Find where the given text appears and provide that cell's center as (x, y) coordinate. 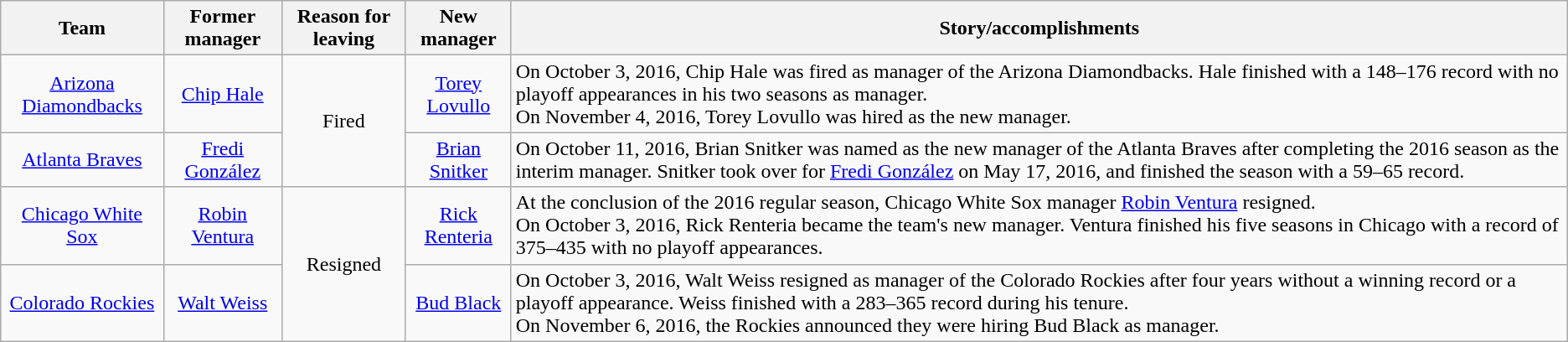
Torey Lovullo (458, 94)
Reason for leaving (343, 28)
Chicago White Sox (82, 225)
Fredi González (223, 159)
Arizona Diamondbacks (82, 94)
Colorado Rockies (82, 303)
Team (82, 28)
Bud Black (458, 303)
Former manager (223, 28)
Story/accomplishments (1039, 28)
Rick Renteria (458, 225)
Atlanta Braves (82, 159)
Fired (343, 121)
New manager (458, 28)
Brian Snitker (458, 159)
Resigned (343, 264)
Walt Weiss (223, 303)
Chip Hale (223, 94)
Robin Ventura (223, 225)
